Determine the [X, Y] coordinate at the center of the cell enclosing the given text.  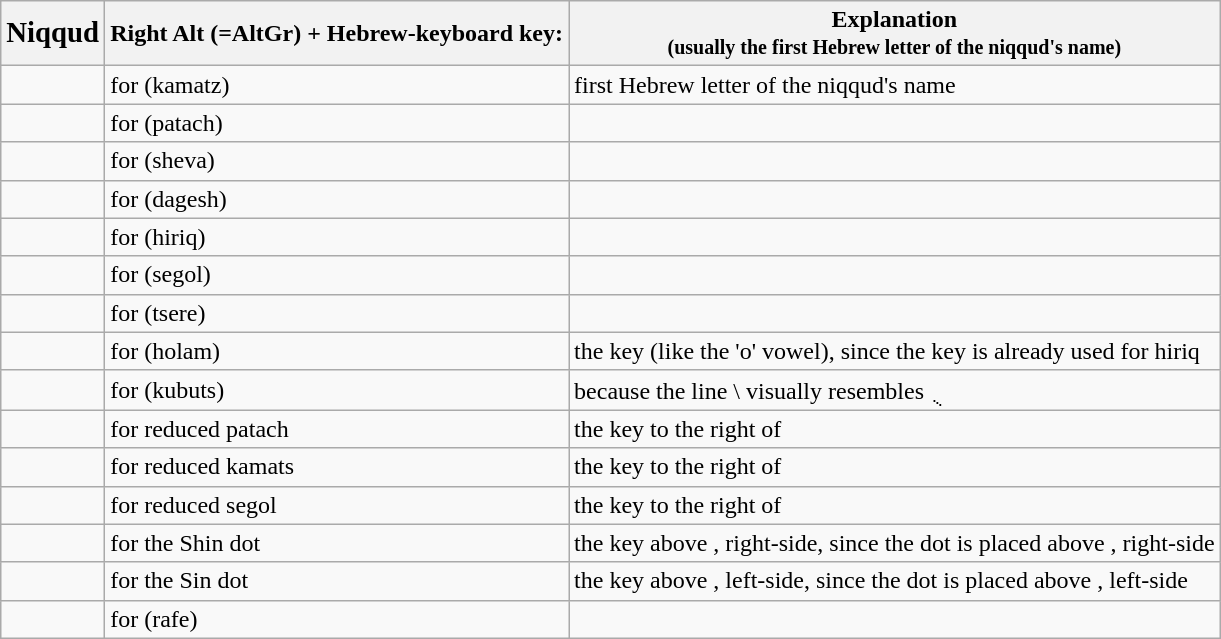
Right Alt (=AltGr) + Hebrew-keyboard key: [337, 34]
for (patach) [337, 123]
Niqqud [53, 34]
the key above , left-side, since the dot is placed above , left-side [895, 581]
for (dagesh) [337, 199]
the key (like the 'o' vowel), since the key is already used for hiriq [895, 351]
for (hiriq) [337, 237]
first Hebrew letter of the niqqud's name [895, 85]
for (sheva) [337, 161]
for (tsere) [337, 313]
for the Sin dot [337, 581]
for (kubuts) [337, 390]
for (segol) [337, 275]
for reduced kamats [337, 467]
for reduced patach [337, 429]
Explanation(usually the first Hebrew letter of the niqqud's name) [895, 34]
the key above , right-side, since the dot is placed above , right-side [895, 543]
for (holam) [337, 351]
for (rafe) [337, 619]
for the Shin dot [337, 543]
because the line \ visually resembles ֻ [895, 390]
for (kamatz) [337, 85]
for reduced segol [337, 505]
